Find where the given text appears and provide that cell's center as [x, y] coordinate. 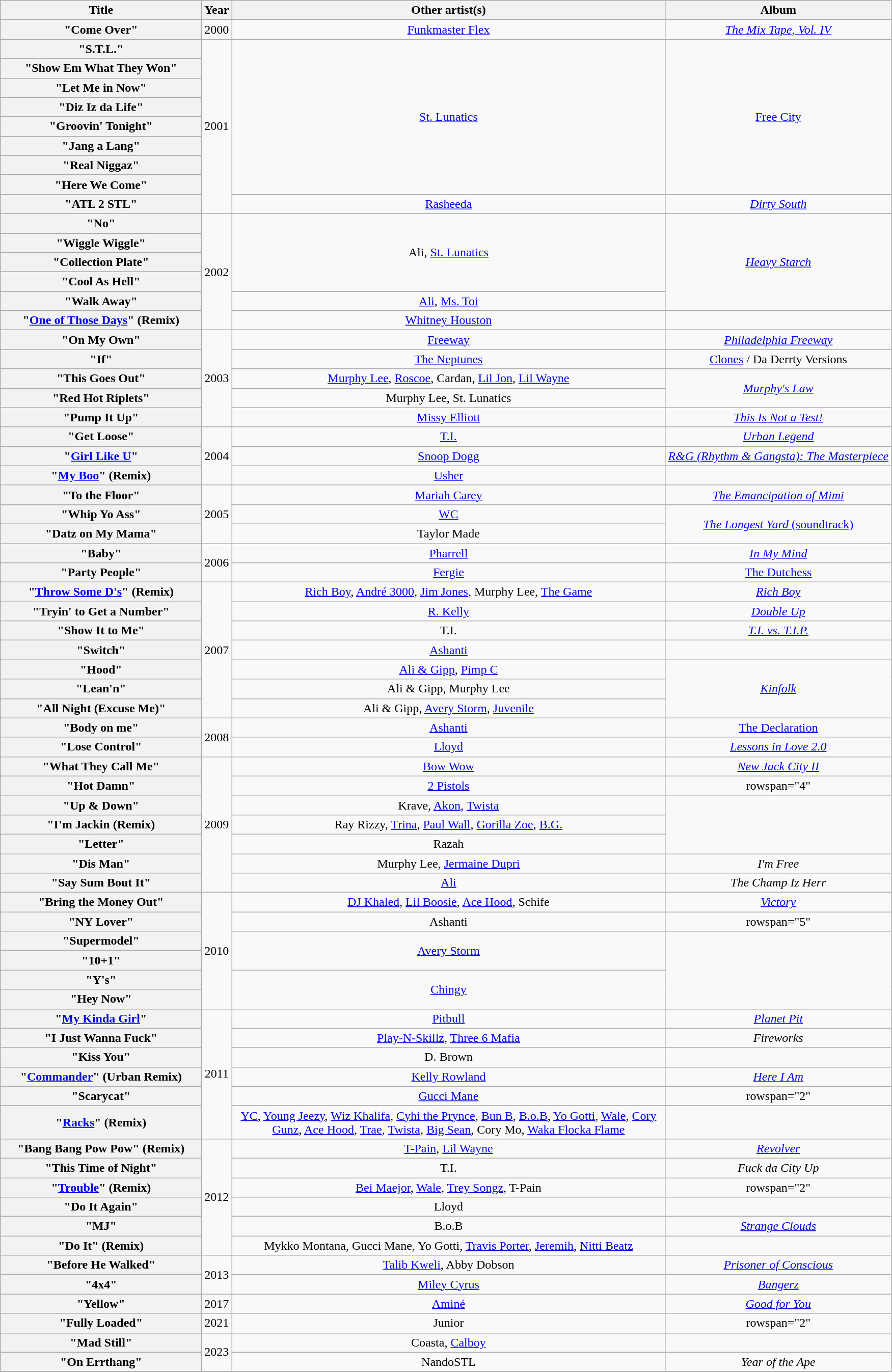
NandoSTL [448, 1362]
Pitbull [448, 1018]
"Scarycat" [101, 1096]
Ali, St. Lunatics [448, 252]
St. Lunatics [448, 117]
"NY Lover" [101, 922]
The Dutchess [778, 573]
"Up & Down" [101, 805]
Revolver [778, 1148]
Rasheeda [448, 204]
"Cool As Hell" [101, 282]
"Groovin' Tonight" [101, 126]
"One of Those Days" (Remix) [101, 320]
New Jack City II [778, 766]
Talib Kweli, Abby Dobson [448, 1265]
"Letter" [101, 844]
"Party People" [101, 573]
"Bang Bang Pow Pow" (Remix) [101, 1148]
2005 [217, 514]
Album [778, 10]
Other artist(s) [448, 10]
"Let Me in Now" [101, 88]
"Bring the Money Out" [101, 902]
Clones / Da Derrty Versions [778, 359]
"Datz on My Mama" [101, 533]
Here I Am [778, 1077]
"Hey Now" [101, 999]
"Tryin' to Get a Number" [101, 611]
DJ Khaled, Lil Boosie, Ace Hood, Schife [448, 902]
Kelly Rowland [448, 1077]
"Switch" [101, 650]
Chingy [448, 989]
"Lean'n" [101, 689]
2011 [217, 1074]
Planet Pit [778, 1018]
"Body on me" [101, 728]
R&G (Rhythm & Gangsta): The Masterpiece [778, 456]
"Throw Some D's" (Remix) [101, 592]
Dirty South [778, 204]
YC, Young Jeezy, Wiz Khalifa, Cyhi the Prynce, Bun B, B.o.B, Yo Gotti, Wale, Cory Gunz, Ace Hood, Trae, Twista, Big Sean, Cory Mo, Waka Flocka Flame [448, 1122]
"Collection Plate" [101, 262]
Razah [448, 844]
2013 [217, 1275]
"Girl Like U" [101, 456]
This Is Not a Test! [778, 417]
The Declaration [778, 728]
"If" [101, 359]
2002 [217, 272]
"Say Sum Bout It" [101, 883]
Ali [448, 883]
"ATL 2 STL" [101, 204]
Funkmaster Flex [448, 30]
"No" [101, 223]
"Whip Yo Ass" [101, 514]
"Baby" [101, 553]
"This Goes Out" [101, 379]
Fergie [448, 573]
Strange Clouds [778, 1226]
Murphy Lee, Jermaine Dupri [448, 864]
Free City [778, 117]
"This Time of Night" [101, 1168]
Year [217, 10]
"Mad Still" [101, 1342]
2004 [217, 456]
"Supermodel" [101, 941]
Usher [448, 475]
"Fully Loaded" [101, 1323]
Aminé [448, 1304]
"All Night (Excuse Me)" [101, 708]
Fireworks [778, 1038]
"Do It" (Remix) [101, 1246]
"10+1" [101, 960]
rowspan="4" [778, 786]
2000 [217, 30]
"Trouble" (Remix) [101, 1188]
Mariah Carey [448, 495]
"Kiss You" [101, 1057]
2006 [217, 562]
Fuck da City Up [778, 1168]
rowspan="5" [778, 922]
Ali & Gipp, Avery Storm, Juvenile [448, 708]
2007 [217, 650]
"MJ" [101, 1226]
"Do It Again" [101, 1207]
2003 [217, 379]
Missy Elliott [448, 417]
Rich Boy, André 3000, Jim Jones, Murphy Lee, The Game [448, 592]
The Neptunes [448, 359]
In My Mind [778, 553]
2023 [217, 1352]
T-Pain, Lil Wayne [448, 1148]
Rich Boy [778, 592]
Ali, Ms. Toi [448, 301]
Title [101, 10]
"Wiggle Wiggle" [101, 243]
2021 [217, 1323]
"To the Floor" [101, 495]
The Mix Tape, Vol. IV [778, 30]
Ali & Gipp, Murphy Lee [448, 689]
2010 [217, 951]
Junior [448, 1323]
Whitney Houston [448, 320]
2012 [217, 1197]
"What They Call Me" [101, 766]
"S.T.L." [101, 49]
"Red Hot Riplets" [101, 398]
Heavy Starch [778, 262]
Lessons in Love 2.0 [778, 747]
2001 [217, 126]
Ray Rizzy, Trina, Paul Wall, Gorilla Zoe, B.G. [448, 824]
Kinfolk [778, 689]
"Jang a Lang" [101, 146]
"Hot Damn" [101, 786]
Double Up [778, 611]
Avery Storm [448, 951]
Bangerz [778, 1284]
Murphy Lee, St. Lunatics [448, 398]
Taylor Made [448, 533]
Gucci Mane [448, 1096]
R. Kelly [448, 611]
"Hood" [101, 669]
The Emancipation of Mimi [778, 495]
Play-N-Skillz, Three 6 Mafia [448, 1038]
"My Kinda Girl" [101, 1018]
D. Brown [448, 1057]
"On My Own" [101, 340]
Mykko Montana, Gucci Mane, Yo Gotti, Travis Porter, Jeremih, Nitti Beatz [448, 1246]
"Get Loose" [101, 437]
Pharrell [448, 553]
"Commander" (Urban Remix) [101, 1077]
"Show It to Me" [101, 631]
Urban Legend [778, 437]
"Before He Walked" [101, 1265]
WC [448, 514]
Bei Maejor, Wale, Trey Songz, T-Pain [448, 1188]
I'm Free [778, 864]
"Diz Iz da Life" [101, 107]
"4x4" [101, 1284]
Bow Wow [448, 766]
Murphy's Law [778, 388]
"Y's" [101, 980]
"Lose Control" [101, 747]
"On Errthang" [101, 1362]
Prisoner of Conscious [778, 1265]
2009 [217, 824]
"Pump It Up" [101, 417]
Snoop Dogg [448, 456]
B.o.B [448, 1226]
"Here We Come" [101, 184]
"I Just Wanna Fuck" [101, 1038]
"Come Over" [101, 30]
Krave, Akon, Twista [448, 805]
"Walk Away" [101, 301]
Year of the Ape [778, 1362]
"Yellow" [101, 1304]
T.I. vs. T.I.P. [778, 631]
Good for You [778, 1304]
"Real Niggaz" [101, 165]
2 Pistols [448, 786]
Miley Cyrus [448, 1284]
Victory [778, 902]
Murphy Lee, Roscoe, Cardan, Lil Jon, Lil Wayne [448, 379]
2017 [217, 1304]
"Show Em What They Won" [101, 68]
Coasta, Calboy [448, 1342]
Philadelphia Freeway [778, 340]
The Champ Iz Herr [778, 883]
Ali & Gipp, Pimp C [448, 669]
"My Boo" (Remix) [101, 475]
"I'm Jackin (Remix) [101, 824]
The Longest Yard (soundtrack) [778, 524]
Freeway [448, 340]
"Dis Man" [101, 864]
"Racks" (Remix) [101, 1122]
2008 [217, 737]
